Locate the cell with the specified text and output its (x, y) center coordinate. 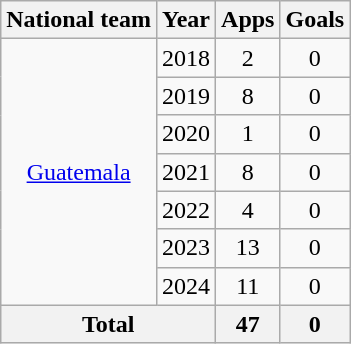
1 (248, 134)
National team (79, 20)
2024 (186, 286)
11 (248, 286)
2018 (186, 58)
Total (108, 324)
2020 (186, 134)
2021 (186, 172)
2023 (186, 248)
Goals (315, 20)
Year (186, 20)
Apps (248, 20)
13 (248, 248)
2022 (186, 210)
4 (248, 210)
Guatemala (79, 172)
2019 (186, 96)
47 (248, 324)
2 (248, 58)
